Provide the [x, y] coordinate of the cell's center where the given text is located.  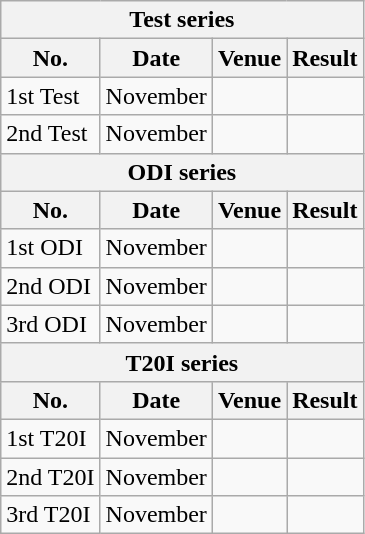
2nd T20I [50, 477]
1st T20I [50, 438]
3rd ODI [50, 324]
ODI series [182, 172]
T20I series [182, 362]
Test series [182, 20]
3rd T20I [50, 515]
2nd ODI [50, 286]
1st Test [50, 96]
1st ODI [50, 248]
2nd Test [50, 134]
